Scan for the cell matching the given text and deliver its (x, y) coordinate at center. 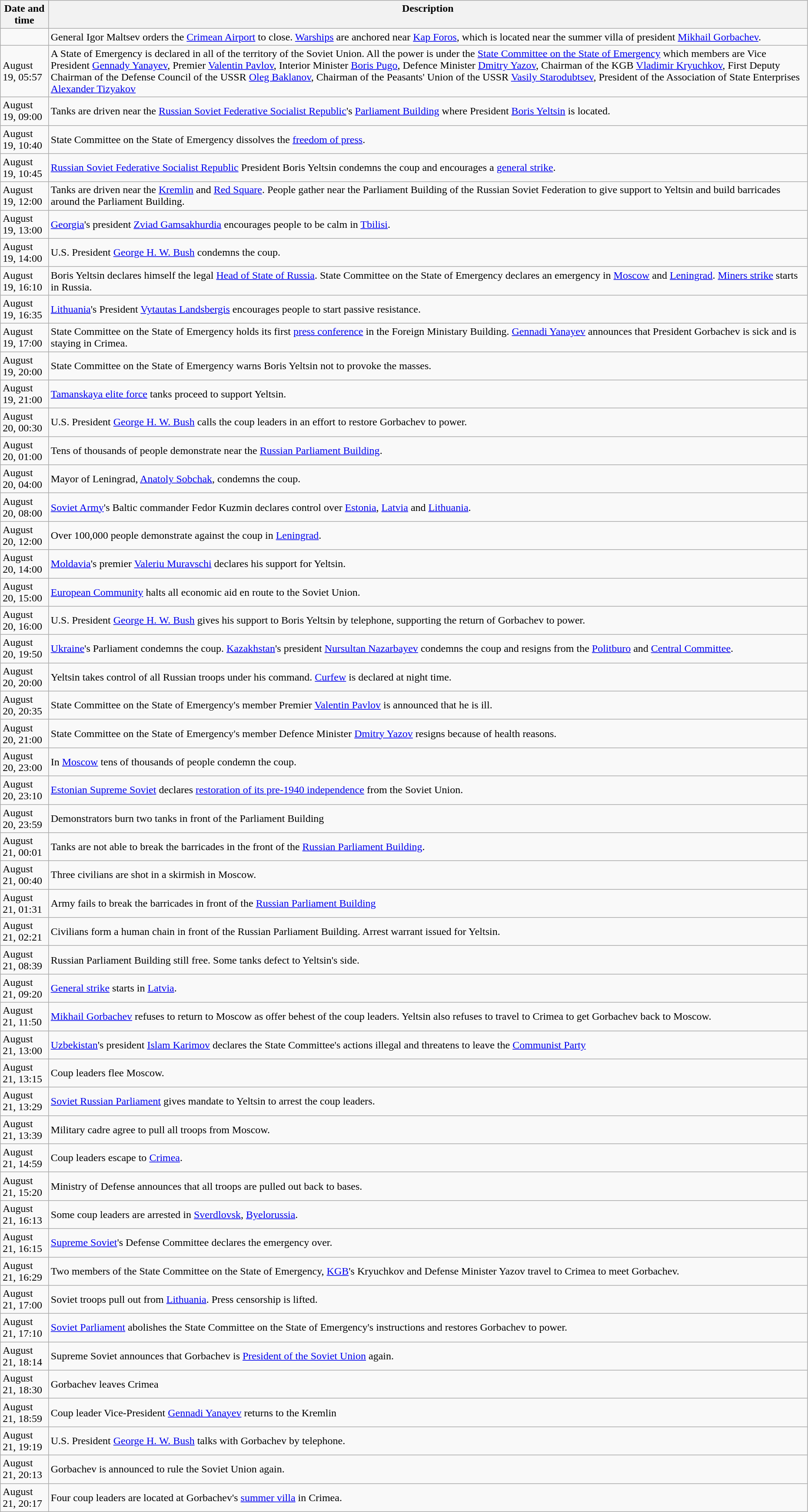
Four coup leaders are located at Gorbachev's summer villa in Crimea. (428, 1498)
State Committee on the State of Emergency warns Boris Yeltsin not to provoke the masses. (428, 365)
August 21, 11:50 (24, 1017)
August 21, 20:13 (24, 1469)
August 19, 16:35 (24, 309)
August 21, 17:10 (24, 1328)
August 20, 08:00 (24, 507)
August 20, 21:00 (24, 733)
August 21, 16:13 (24, 1214)
August 21, 13:39 (24, 1130)
August 20, 12:00 (24, 536)
August 21, 17:00 (24, 1299)
Demonstrators burn two tanks in front of the Parliament Building (428, 818)
Gorbachev is announced to rule the Soviet Union again. (428, 1469)
Russian Soviet Federative Socialist Republic President Boris Yeltsin condemns the coup and encourages a general strike. (428, 168)
August 20, 19:50 (24, 649)
August 19, 12:00 (24, 196)
August 20, 20:35 (24, 705)
August 19, 13:00 (24, 224)
Two members of the State Committee on the State of Emergency, KGB's Kryuchkov and Defense Minister Yazov travel to Crimea to meet Gorbachev. (428, 1271)
August 21, 02:21 (24, 931)
August 20, 16:00 (24, 620)
August 20, 23:10 (24, 790)
Soviet Russian Parliament gives mandate to Yeltsin to arrest the coup leaders. (428, 1101)
Uzbekistan's president Islam Karimov declares the State Committee's actions illegal and threatens to leave the Communist Party (428, 1045)
August 21, 00:40 (24, 875)
August 21, 09:20 (24, 988)
Coup leader Vice-President Gennadi Yanayev returns to the Kremlin (428, 1412)
Moldavia's premier Valeriu Muravschi declares his support for Yeltsin. (428, 564)
Yeltsin takes control of all Russian troops under his command. Curfew is declared at night time. (428, 677)
August 21, 18:30 (24, 1385)
August 20, 20:00 (24, 677)
Georgia's president Zviad Gamsakhurdia encourages people to be calm in Tbilisi. (428, 224)
Tens of thousands of people demonstrate near the Russian Parliament Building. (428, 451)
In Moscow tens of thousands of people condemn the coup. (428, 762)
August 21, 00:01 (24, 847)
Mayor of Leningrad, Anatoly Sobchak, condemns the coup. (428, 479)
Tanks are not able to break the barricades in the front of the Russian Parliament Building. (428, 847)
August 21, 20:17 (24, 1498)
Military cadre agree to pull all troops from Moscow. (428, 1130)
August 21, 08:39 (24, 960)
August 21, 16:29 (24, 1271)
August 21, 19:19 (24, 1441)
Estonian Supreme Soviet declares restoration of its pre-1940 independence from the Soviet Union. (428, 790)
Some coup leaders are arrested in Sverdlovsk, Byelorussia. (428, 1214)
August 21, 14:59 (24, 1158)
August 21, 13:29 (24, 1101)
Lithuania's President Vytautas Landsbergis encourages people to start passive resistance. (428, 309)
State Committee on the State of Emergency's member Defence Minister Dmitry Yazov resigns because of health reasons. (428, 733)
August 21, 18:14 (24, 1356)
August 19, 14:00 (24, 252)
Russian Parliament Building still free. Some tanks defect to Yeltsin's side. (428, 960)
August 21, 15:20 (24, 1186)
August 21, 13:15 (24, 1073)
August 19, 20:00 (24, 365)
August 21, 16:15 (24, 1243)
August 19, 05:57 (24, 71)
August 20, 23:00 (24, 762)
Soviet Army's Baltic commander Fedor Kuzmin declares control over Estonia, Latvia and Lithuania. (428, 507)
Coup leaders escape to Crimea. (428, 1158)
Army fails to break the barricades in front of the Russian Parliament Building (428, 904)
Tanks are driven near the Russian Soviet Federative Socialist Republic's Parliament Building where President Boris Yeltsin is located. (428, 111)
August 20, 14:00 (24, 564)
August 19, 09:00 (24, 111)
Ministry of Defense announces that all troops are pulled out back to bases. (428, 1186)
Civilians form a human chain in front of the Russian Parliament Building. Arrest warrant issued for Yeltsin. (428, 931)
General strike starts in Latvia. (428, 988)
Three civilians are shot in a skirmish in Moscow. (428, 875)
August 20, 15:00 (24, 592)
August 20, 04:00 (24, 479)
August 19, 10:40 (24, 139)
Description (428, 15)
Gorbachev leaves Crimea (428, 1385)
August 19, 21:00 (24, 394)
Supreme Soviet announces that Gorbachev is President of the Soviet Union again. (428, 1356)
August 21, 18:59 (24, 1412)
U.S. President George H. W. Bush talks with Gorbachev by telephone. (428, 1441)
State Committee on the State of Emergency dissolves the freedom of press. (428, 139)
August 20, 00:30 (24, 423)
Soviet Parliament abolishes the State Committee on the State of Emergency's instructions and restores Gorbachev to power. (428, 1328)
European Community halts all economic aid en route to the Soviet Union. (428, 592)
August 21, 13:00 (24, 1045)
U.S. President George H. W. Bush calls the coup leaders in an effort to restore Gorbachev to power. (428, 423)
Over 100,000 people demonstrate against the coup in Leningrad. (428, 536)
U.S. President George H. W. Bush condemns the coup. (428, 252)
August 19, 17:00 (24, 337)
August 19, 10:45 (24, 168)
August 20, 23:59 (24, 818)
August 20, 01:00 (24, 451)
U.S. President George H. W. Bush gives his support to Boris Yeltsin by telephone, supporting the return of Gorbachev to power. (428, 620)
August 19, 16:10 (24, 281)
Tamanskaya elite force tanks proceed to support Yeltsin. (428, 394)
Coup leaders flee Moscow. (428, 1073)
Supreme Soviet's Defense Committee declares the emergency over. (428, 1243)
August 21, 01:31 (24, 904)
Date and time (24, 15)
State Committee on the State of Emergency's member Premier Valentin Pavlov is announced that he is ill. (428, 705)
Soviet troops pull out from Lithuania. Press censorship is lifted. (428, 1299)
